Capture the cell that displays the provided text and extract its [X, Y] central coordinate. 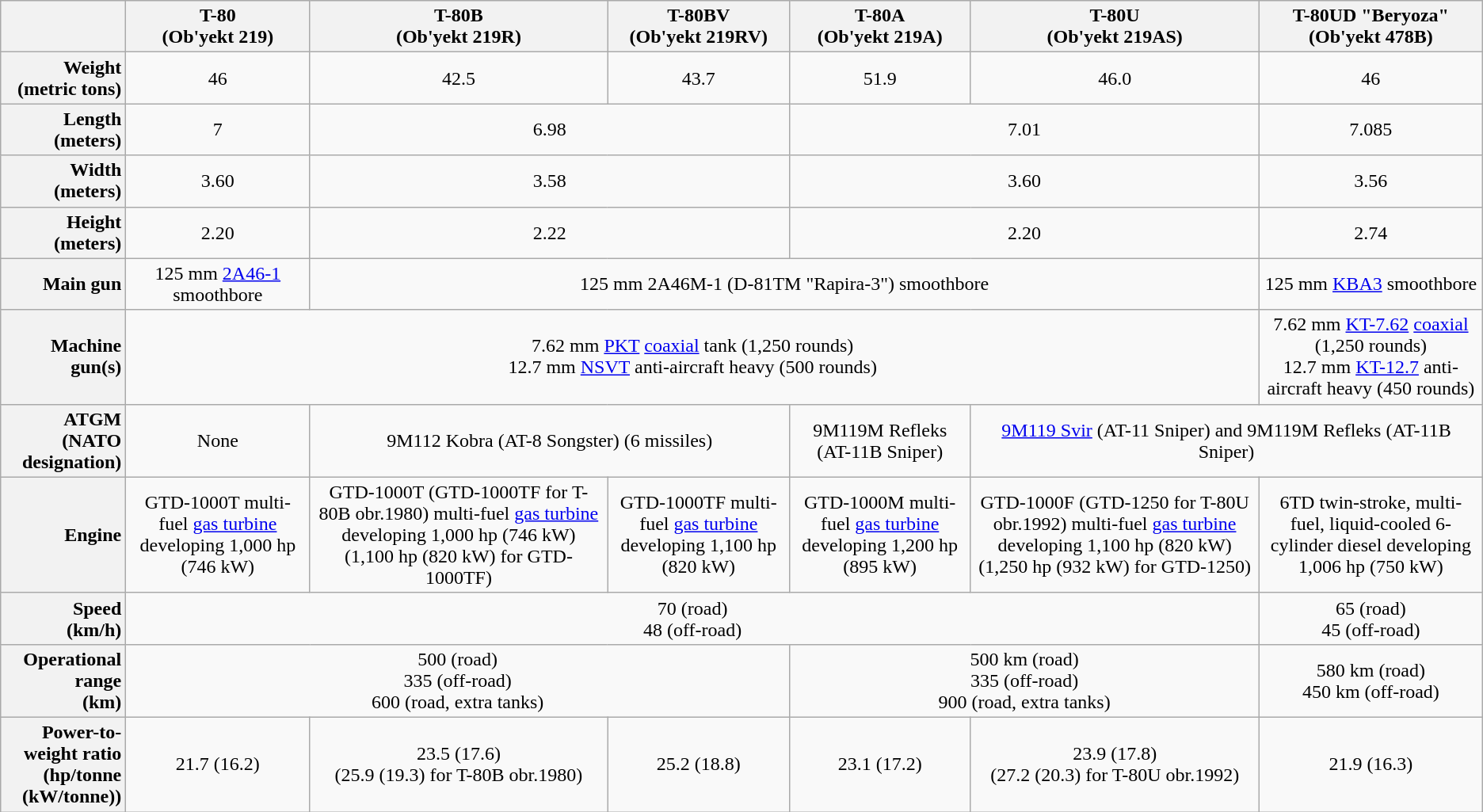
65 (road) 45 (off-road) [1371, 618]
46.0 [1115, 78]
T-80BV (Ob'yekt 219RV) [699, 27]
23.9 (17.8) (27.2 (20.3) for T-80U obr.1992) [1115, 764]
7.62 mm KT-7.62 coaxial (1,250 rounds) 12.7 mm KT-12.7 anti-aircraft heavy (450 rounds) [1371, 356]
23.5 (17.6) (25.9 (19.3) for T-80B obr.1980) [459, 764]
42.5 [459, 78]
Main gun [63, 284]
Engine [63, 535]
7.01 [1025, 130]
Speed (km/h) [63, 618]
3.56 [1371, 181]
Machine gun(s) [63, 356]
580 km (road) 450 km (off-road) [1371, 680]
9M119M Refleks (AT-11B Sniper) [880, 440]
T-80A (Ob'yekt 219A) [880, 27]
T-80 (Ob'yekt 219) [218, 27]
21.7 (16.2) [218, 764]
GTD-1000T multi-fuel gas turbine developing 1,000 hp (746 kW) [218, 535]
6TD twin-stroke, multi-fuel, liquid-cooled 6-cylinder diesel developing 1,006 hp (750 kW) [1371, 535]
125 mm 2A46M-1 (D-81TM "Rapira-3") smoothbore [784, 284]
None [218, 440]
25.2 (18.8) [699, 764]
500 km (road) 335 (off-road) 900 (road, extra tanks) [1025, 680]
51.9 [880, 78]
ATGM (NATO designation) [63, 440]
T-80B (Ob'yekt 219R) [459, 27]
Height (meters) [63, 233]
43.7 [699, 78]
Width (meters) [63, 181]
Length (meters) [63, 130]
7.085 [1371, 130]
125 mm 2A46-1 smoothbore [218, 284]
2.74 [1371, 233]
21.9 (16.3) [1371, 764]
125 mm KBA3 smoothbore [1371, 284]
7 [218, 130]
2.22 [550, 233]
Weight (metric tons) [63, 78]
GTD-1000T (GTD-1000TF for T-80B obr.1980) multi-fuel gas turbine developing 1,000 hp (746 kW) (1,100 hp (820 kW) for GTD-1000TF) [459, 535]
GTD-1000M multi-fuel gas turbine developing 1,200 hp (895 kW) [880, 535]
9M112 Kobra (AT-8 Songster) (6 missiles) [550, 440]
23.1 (17.2) [880, 764]
500 (road) 335 (off-road) 600 (road, extra tanks) [458, 680]
3.58 [550, 181]
Operational range (km) [63, 680]
6.98 [550, 130]
9M119 Svir (AT-11 Sniper) and 9M119M Refleks (AT-11B Sniper) [1226, 440]
Power-to-weight ratio (hp/tonne (kW/tonne)) [63, 764]
70 (road) 48 (off-road) [692, 618]
T-80U (Ob'yekt 219AS) [1115, 27]
T-80UD "Beryoza" (Ob'yekt 478B) [1371, 27]
GTD-1000TF multi-fuel gas turbine developing 1,100 hp (820 kW) [699, 535]
7.62 mm PKT coaxial tank (1,250 rounds) 12.7 mm NSVT anti-aircraft heavy (500 rounds) [692, 356]
GTD-1000F (GTD-1250 for T-80U obr.1992) multi-fuel gas turbine developing 1,100 hp (820 kW) (1,250 hp (932 kW) for GTD-1250) [1115, 535]
